Search for the cell housing the specified text and yield its (X, Y) center coordinate. 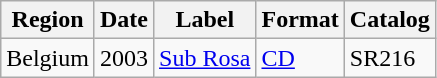
SR216 (390, 58)
Label (205, 20)
Format (300, 20)
CD (300, 58)
Catalog (390, 20)
Region (48, 20)
Date (124, 20)
Sub Rosa (205, 58)
Belgium (48, 58)
2003 (124, 58)
